Determine the (X, Y) coordinate at the center of the cell enclosing the given text.  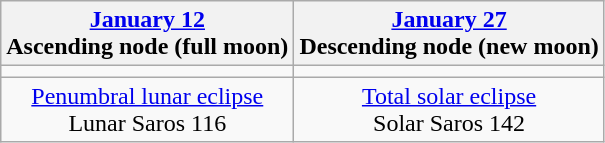
January 27Descending node (new moon) (449, 34)
January 12Ascending node (full moon) (148, 34)
Penumbral lunar eclipseLunar Saros 116 (148, 110)
Total solar eclipseSolar Saros 142 (449, 110)
